Extract the [X, Y] coordinate from the center of the cell holding the provided text.  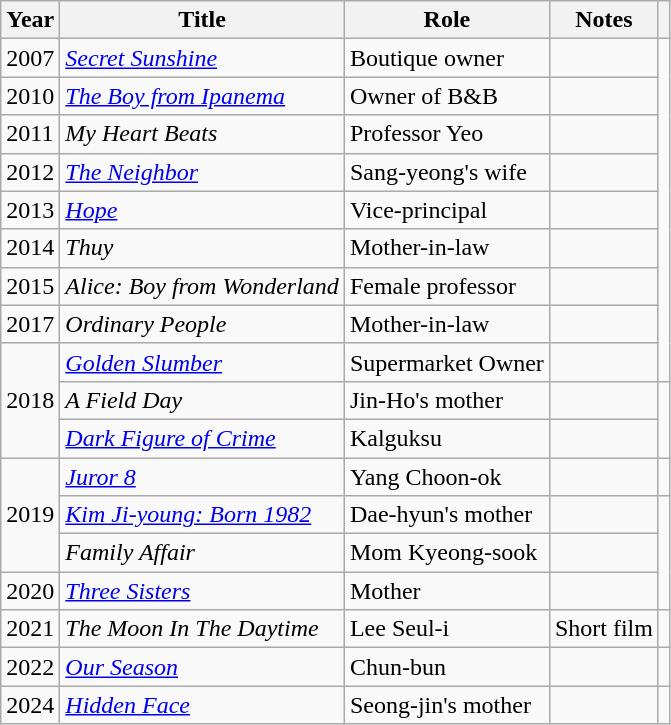
2020 [30, 591]
Dae-hyun's mother [446, 515]
Secret Sunshine [202, 58]
2017 [30, 324]
Supermarket Owner [446, 362]
Notes [604, 20]
2014 [30, 248]
Hidden Face [202, 705]
2011 [30, 134]
The Boy from Ipanema [202, 96]
Vice-principal [446, 210]
Owner of B&B [446, 96]
2010 [30, 96]
The Neighbor [202, 172]
2019 [30, 515]
2024 [30, 705]
2022 [30, 667]
Chun-bun [446, 667]
2007 [30, 58]
Alice: Boy from Wonderland [202, 286]
Thuy [202, 248]
Mom Kyeong-sook [446, 553]
Sang-yeong's wife [446, 172]
The Moon In The Daytime [202, 629]
2013 [30, 210]
A Field Day [202, 400]
Year [30, 20]
Mother [446, 591]
Title [202, 20]
Role [446, 20]
Golden Slumber [202, 362]
2015 [30, 286]
Female professor [446, 286]
Kalguksu [446, 438]
Boutique owner [446, 58]
Our Season [202, 667]
Jin-Ho's mother [446, 400]
Seong-jin's mother [446, 705]
Juror 8 [202, 477]
2012 [30, 172]
2021 [30, 629]
Family Affair [202, 553]
2018 [30, 400]
Short film [604, 629]
Three Sisters [202, 591]
Kim Ji-young: Born 1982 [202, 515]
Professor Yeo [446, 134]
Yang Choon-ok [446, 477]
Ordinary People [202, 324]
Hope [202, 210]
Lee Seul-i [446, 629]
Dark Figure of Crime [202, 438]
My Heart Beats [202, 134]
